Detect which cell encompasses the target text, then output its [X, Y] center coordinate. 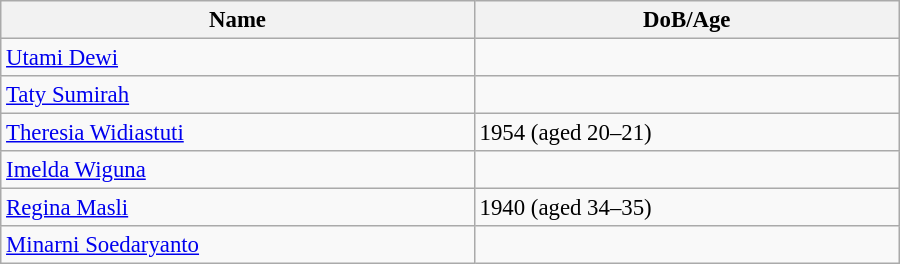
Imelda Wiguna [238, 170]
Taty Sumirah [238, 95]
Name [238, 20]
1954 (aged 20–21) [686, 133]
Theresia Widiastuti [238, 133]
1940 (aged 34–35) [686, 208]
Regina Masli [238, 208]
Minarni Soedaryanto [238, 245]
Utami Dewi [238, 58]
DoB/Age [686, 20]
